Capture the cell that displays the provided text and extract its (X, Y) central coordinate. 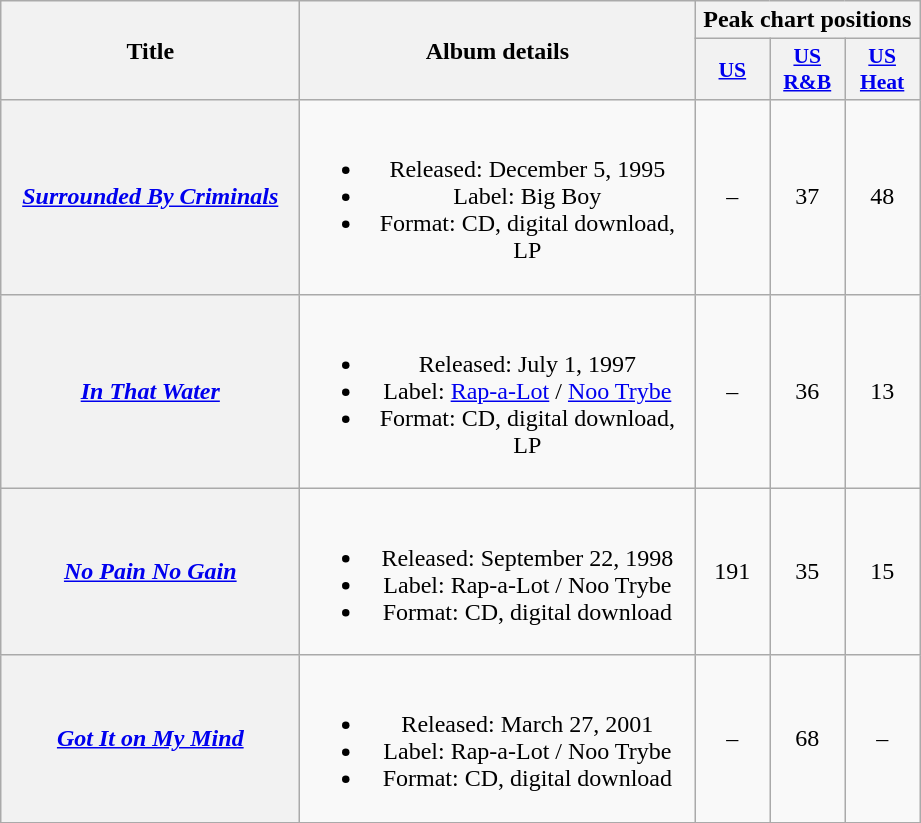
In That Water (150, 391)
191 (732, 572)
US Heat (882, 70)
48 (882, 197)
15 (882, 572)
Title (150, 50)
13 (882, 391)
Released: March 27, 2001Label: Rap-a-Lot / Noo TrybeFormat: CD, digital download (498, 738)
37 (808, 197)
68 (808, 738)
US (732, 70)
Got It on My Mind (150, 738)
Surrounded By Criminals (150, 197)
US R&B (808, 70)
Released: September 22, 1998Label: Rap-a-Lot / Noo TrybeFormat: CD, digital download (498, 572)
No Pain No Gain (150, 572)
35 (808, 572)
Released: December 5, 1995Label: Big BoyFormat: CD, digital download, LP (498, 197)
Peak chart positions (808, 20)
Released: July 1, 1997Label: Rap-a-Lot / Noo TrybeFormat: CD, digital download, LP (498, 391)
36 (808, 391)
Album details (498, 50)
